Scan for the cell matching the given text and deliver its (X, Y) coordinate at center. 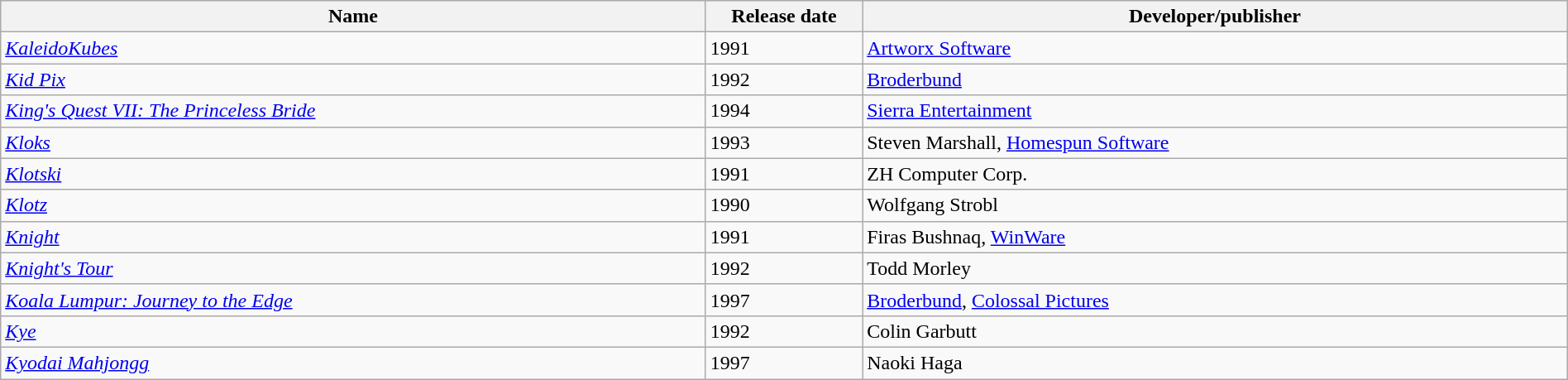
Steven Marshall, Homespun Software (1216, 142)
1994 (784, 111)
Release date (784, 17)
Wolfgang Strobl (1216, 205)
Kid Pix (354, 79)
Firas Bushnaq, WinWare (1216, 237)
Klotski (354, 174)
Name (354, 17)
Kyodai Mahjongg (354, 363)
Klotz (354, 205)
Knight (354, 237)
1993 (784, 142)
Sierra Entertainment (1216, 111)
Developer/publisher (1216, 17)
Colin Garbutt (1216, 331)
Artworx Software (1216, 48)
Koala Lumpur: Journey to the Edge (354, 300)
KaleidoKubes (354, 48)
Broderbund (1216, 79)
King's Quest VII: The Princeless Bride (354, 111)
Knight's Tour (354, 268)
Kloks (354, 142)
Kye (354, 331)
Todd Morley (1216, 268)
1990 (784, 205)
ZH Computer Corp. (1216, 174)
Broderbund, Colossal Pictures (1216, 300)
Naoki Haga (1216, 363)
